Capture the cell that displays the provided text and extract its [x, y] central coordinate. 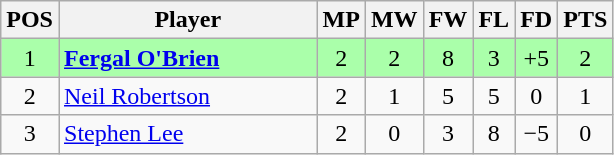
−5 [536, 134]
FW [448, 20]
Fergal O'Brien [188, 58]
Stephen Lee [188, 134]
FD [536, 20]
Neil Robertson [188, 96]
POS [30, 20]
PTS [586, 20]
FL [494, 20]
+5 [536, 58]
Player [188, 20]
MW [394, 20]
MP [341, 20]
